From the cell containing the given text, extract its center point as [X, Y] coordinate. 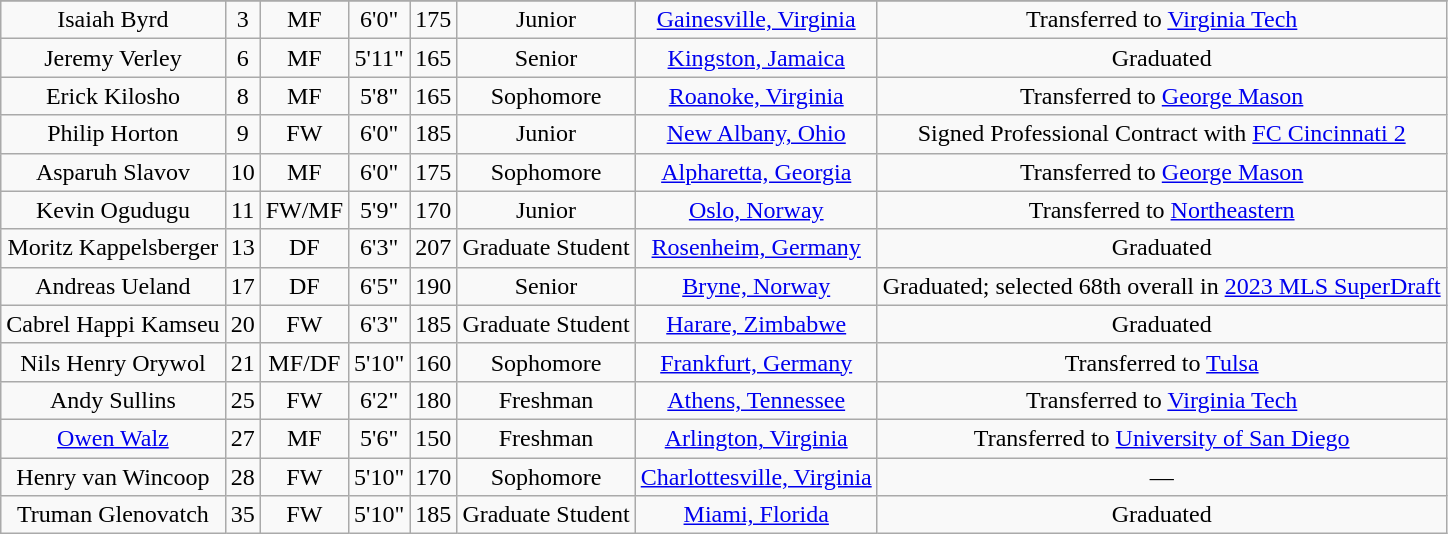
Gainesville, Virginia [756, 20]
Erick Kilosho [113, 96]
Owen Walz [113, 438]
6'5" [380, 286]
17 [242, 286]
10 [242, 172]
3 [242, 20]
35 [242, 515]
28 [242, 477]
Athens, Tennessee [756, 400]
Philip Horton [113, 134]
New Albany, Ohio [756, 134]
160 [434, 362]
Bryne, Norway [756, 286]
Graduated; selected 68th overall in 2023 MLS SuperDraft [1162, 286]
Miami, Florida [756, 515]
27 [242, 438]
150 [434, 438]
Oslo, Norway [756, 210]
Arlington, Virginia [756, 438]
Asparuh Slavov [113, 172]
Charlottesville, Virginia [756, 477]
Rosenheim, Germany [756, 248]
25 [242, 400]
5'6" [380, 438]
Kingston, Jamaica [756, 58]
5'11" [380, 58]
Andy Sullins [113, 400]
Moritz Kappelsberger [113, 248]
Jeremy Verley [113, 58]
5'9" [380, 210]
Andreas Ueland [113, 286]
Transferred to Northeastern [1162, 210]
Henry van Wincoop [113, 477]
Isaiah Byrd [113, 20]
13 [242, 248]
20 [242, 324]
Harare, Zimbabwe [756, 324]
Roanoke, Virginia [756, 96]
FW/MF [304, 210]
6'2" [380, 400]
Alpharetta, Georgia [756, 172]
9 [242, 134]
— [1162, 477]
5'8" [380, 96]
207 [434, 248]
Nils Henry Orywol [113, 362]
180 [434, 400]
Cabrel Happi Kamseu [113, 324]
Transferred to University of San Diego [1162, 438]
6 [242, 58]
Transferred to Tulsa [1162, 362]
21 [242, 362]
MF/DF [304, 362]
11 [242, 210]
Signed Professional Contract with FC Cincinnati 2 [1162, 134]
190 [434, 286]
Frankfurt, Germany [756, 362]
8 [242, 96]
Kevin Ogudugu [113, 210]
Truman Glenovatch [113, 515]
